For the text-containing cell, return its midpoint in [X, Y] coordinate format. 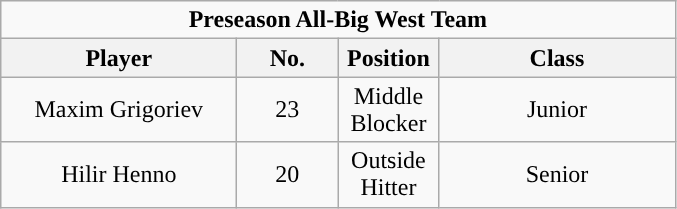
Junior [557, 110]
Player [119, 58]
Outside Hitter [388, 174]
Hilir Henno [119, 174]
Class [557, 58]
Position [388, 58]
Preseason All-Big West Team [338, 20]
20 [288, 174]
No. [288, 58]
Maxim Grigoriev [119, 110]
Middle Blocker [388, 110]
23 [288, 110]
Senior [557, 174]
